Scan for the cell matching the given text and deliver its [x, y] coordinate at center. 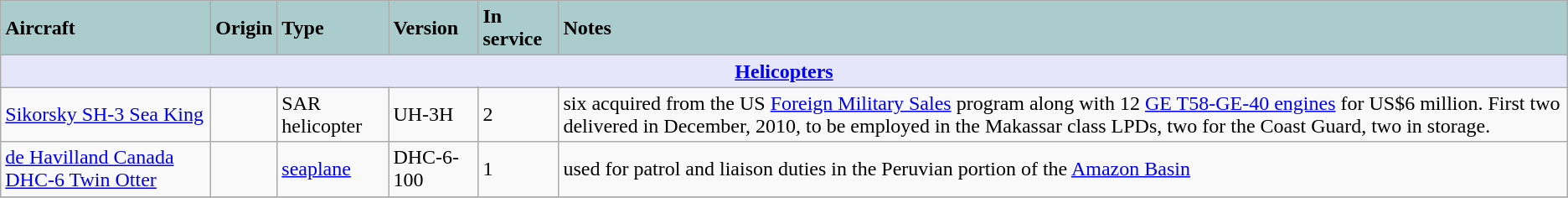
de Havilland Canada DHC-6 Twin Otter [106, 169]
SAR helicopter [333, 114]
UH-3H [434, 114]
seaplane [333, 169]
1 [518, 169]
In service [518, 29]
Helicopters [784, 71]
Notes [1063, 29]
2 [518, 114]
Sikorsky SH-3 Sea King [106, 114]
Aircraft [106, 29]
Origin [245, 29]
DHC-6-100 [434, 169]
used for patrol and liaison duties in the Peruvian portion of the Amazon Basin [1063, 169]
Version [434, 29]
Type [333, 29]
